Locate the cell with the specified text and output its (x, y) center coordinate. 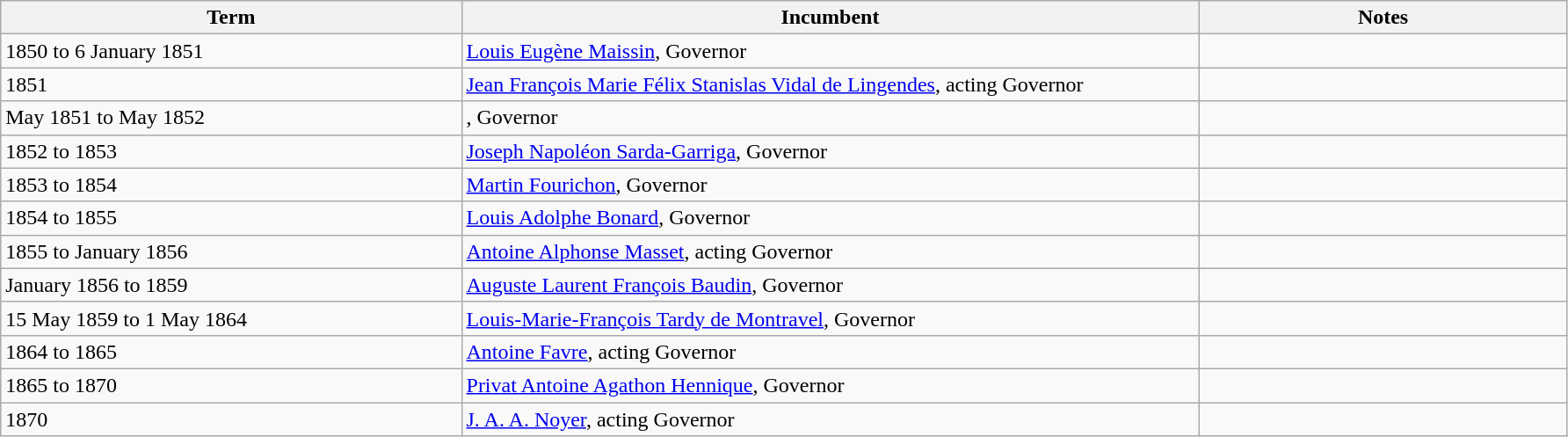
1851 (231, 84)
Martin Fourichon, Governor (830, 185)
Antoine Favre, acting Governor (830, 352)
1854 to 1855 (231, 218)
15 May 1859 to 1 May 1864 (231, 318)
Incumbent (830, 18)
Notes (1383, 18)
1852 to 1853 (231, 151)
, Governor (830, 118)
1864 to 1865 (231, 352)
Term (231, 18)
Privat Antoine Agathon Hennique, Governor (830, 385)
1850 to 6 January 1851 (231, 51)
1853 to 1854 (231, 185)
Auguste Laurent François Baudin, Governor (830, 285)
Louis-Marie-François Tardy de Montravel, Governor (830, 318)
May 1851 to May 1852 (231, 118)
Louis Eugène Maissin, Governor (830, 51)
Antoine Alphonse Masset, acting Governor (830, 251)
Louis Adolphe Bonard, Governor (830, 218)
J. A. A. Noyer, acting Governor (830, 419)
1865 to 1870 (231, 385)
January 1856 to 1859 (231, 285)
1855 to January 1856 (231, 251)
1870 (231, 419)
Joseph Napoléon Sarda-Garriga, Governor (830, 151)
Jean François Marie Félix Stanislas Vidal de Lingendes, acting Governor (830, 84)
